Identify which cell holds the provided text, then report its (x, y) central coordinate. 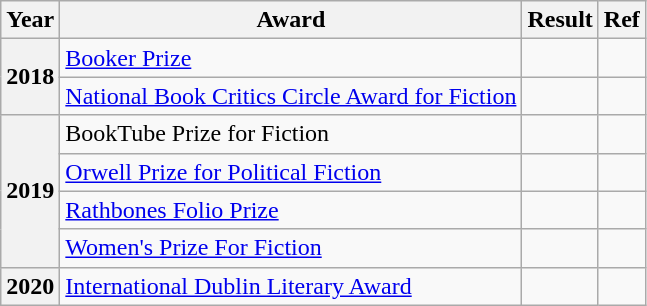
Result (560, 20)
2020 (30, 286)
National Book Critics Circle Award for Fiction (291, 96)
BookTube Prize for Fiction (291, 134)
International Dublin Literary Award (291, 286)
Orwell Prize for Political Fiction (291, 172)
Ref (622, 20)
2018 (30, 77)
2019 (30, 191)
Women's Prize For Fiction (291, 248)
Booker Prize (291, 58)
Rathbones Folio Prize (291, 210)
Year (30, 20)
Award (291, 20)
